Detect which cell encompasses the target text, then output its (x, y) center coordinate. 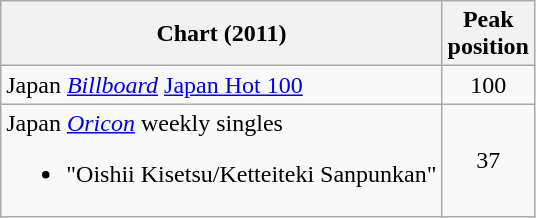
Peakposition (488, 34)
Chart (2011) (222, 34)
Japan Billboard Japan Hot 100 (222, 85)
100 (488, 85)
Japan Oricon weekly singles"Oishii Kisetsu/Ketteiteki Sanpunkan" (222, 160)
37 (488, 160)
